Extract the (X, Y) coordinate from the center of the cell holding the provided text.  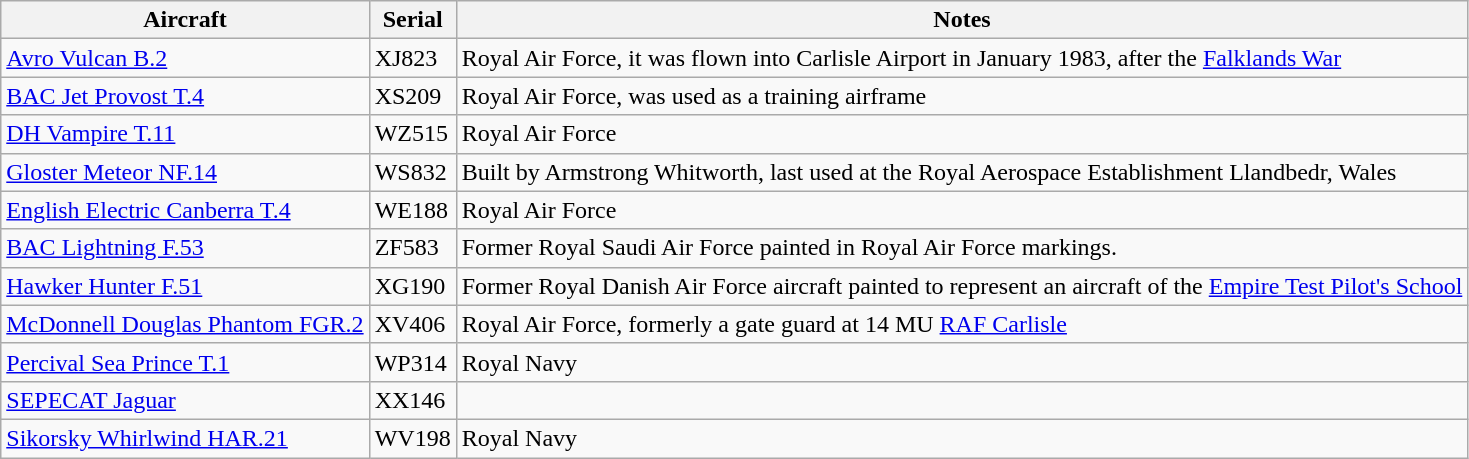
BAC Jet Provost T.4 (185, 96)
BAC Lightning F.53 (185, 248)
DH Vampire T.11 (185, 134)
Percival Sea Prince T.1 (185, 362)
Sikorsky Whirlwind HAR.21 (185, 438)
Hawker Hunter F.51 (185, 286)
Royal Air Force, it was flown into Carlisle Airport in January 1983, after the Falklands War (962, 58)
XG190 (412, 286)
Gloster Meteor NF.14 (185, 172)
XV406 (412, 324)
WS832 (412, 172)
English Electric Canberra T.4 (185, 210)
Former Royal Saudi Air Force painted in Royal Air Force markings. (962, 248)
SEPECAT Jaguar (185, 400)
XX146 (412, 400)
WE188 (412, 210)
WZ515 (412, 134)
Aircraft (185, 20)
ZF583 (412, 248)
McDonnell Douglas Phantom FGR.2 (185, 324)
Serial (412, 20)
XJ823 (412, 58)
Notes (962, 20)
Former Royal Danish Air Force aircraft painted to represent an aircraft of the Empire Test Pilot's School (962, 286)
XS209 (412, 96)
Royal Air Force, was used as a training airframe (962, 96)
Avro Vulcan B.2 (185, 58)
WV198 (412, 438)
Built by Armstrong Whitworth, last used at the Royal Aerospace Establishment Llandbedr, Wales (962, 172)
Royal Air Force, formerly a gate guard at 14 MU RAF Carlisle (962, 324)
WP314 (412, 362)
